Search for the cell housing the specified text and yield its [x, y] center coordinate. 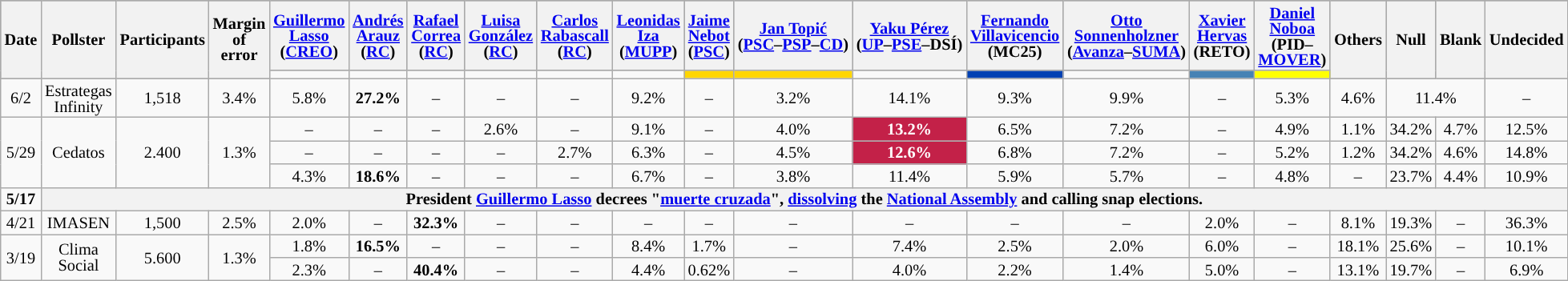
6.9% [1527, 269]
IMASEN [79, 223]
19.3% [1411, 223]
36.3% [1527, 223]
Marginof error [239, 38]
14.8% [1527, 152]
Otto Sonnenholzner(Avanza–SUMA) [1127, 35]
19.7% [1411, 269]
7.4% [909, 245]
4/21 [21, 223]
4.8% [1292, 176]
10.1% [1527, 245]
5.2% [1292, 152]
25.6% [1411, 245]
Daniel Noboa(PID–MOVER) [1292, 35]
10.9% [1527, 176]
Null [1411, 38]
5.8% [309, 98]
6.3% [649, 152]
5.7% [1127, 176]
1,518 [163, 98]
12.6% [909, 152]
2.7% [575, 152]
40.4% [436, 269]
9.3% [1014, 98]
3.8% [793, 176]
Clima Social [79, 257]
Participants [163, 38]
5.0% [1223, 269]
2.3% [309, 269]
1.7% [709, 245]
Carlos Rabascall(RC) [575, 35]
Luisa González(RC) [501, 35]
4.5% [793, 152]
2.6% [501, 128]
18.6% [378, 176]
1,500 [163, 223]
3/19 [21, 257]
16.5% [378, 245]
13.1% [1358, 269]
Undecided [1527, 38]
3.4% [239, 98]
Date [21, 38]
3.2% [793, 98]
5.9% [1014, 176]
18.1% [1358, 245]
6.0% [1223, 245]
32.3% [436, 223]
Leonidas Iza(MUPP) [649, 35]
5/29 [21, 152]
27.2% [378, 98]
4.3% [309, 176]
6.5% [1014, 128]
President Guillermo Lasso decrees "muerte cruzada", dissolving the National Assembly and calling snap elections. [804, 199]
Estrategas Infinity [79, 98]
9.1% [649, 128]
9.9% [1127, 98]
4.9% [1292, 128]
Guillermo Lasso(CREO) [309, 35]
1.2% [1358, 152]
6.7% [649, 176]
23.7% [1411, 176]
14.1% [909, 98]
Andrés Arauz(RC) [378, 35]
9.2% [649, 98]
1.4% [1127, 269]
6.8% [1014, 152]
8.4% [649, 245]
Fernando Villavicencio(MC25) [1014, 35]
Jaime Nebot(PSC) [709, 35]
Blank [1461, 38]
Rafael Correa(RC) [436, 35]
Yaku Pérez(UP–PSE–DSÍ) [909, 35]
4.7% [1461, 128]
6/2 [21, 98]
Cedatos [79, 152]
Jan Topić(PSC–PSP–CD) [793, 35]
5.600 [163, 257]
1.8% [309, 245]
0.62% [709, 269]
12.5% [1527, 128]
5.3% [1292, 98]
Xavier Hervas(RETO) [1223, 35]
2.400 [163, 152]
13.2% [909, 128]
Pollster [79, 38]
8.1% [1358, 223]
5/17 [21, 199]
2.2% [1014, 269]
Others [1358, 38]
1.1% [1358, 128]
